Find where the given text appears and provide that cell's center as [x, y] coordinate. 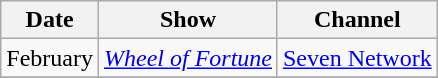
Show [188, 20]
Seven Network [357, 58]
Date [50, 20]
Channel [357, 20]
February [50, 58]
Wheel of Fortune [188, 58]
